Scan for the cell matching the given text and deliver its [X, Y] coordinate at center. 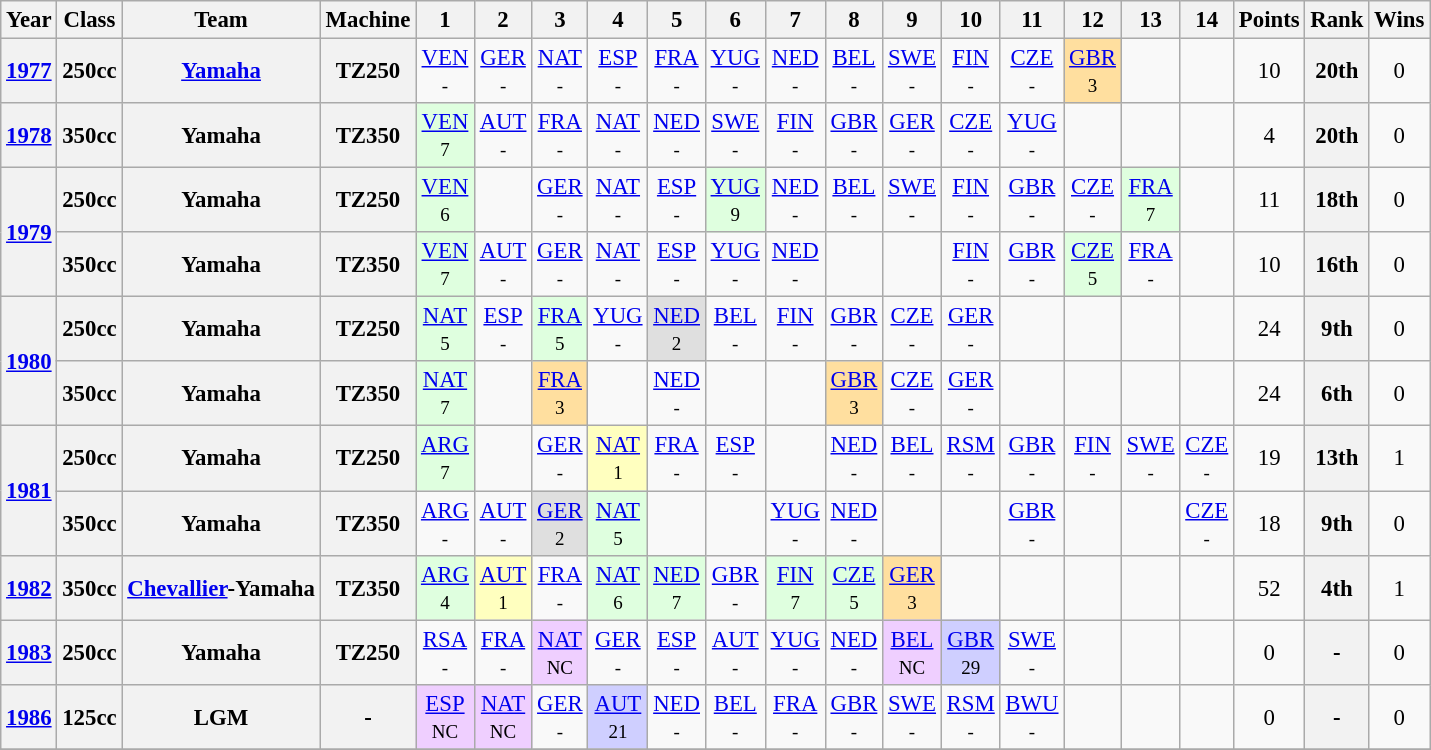
RSA- [446, 652]
6 [735, 20]
5 [676, 20]
1977 [29, 72]
1979 [29, 232]
GER3 [912, 588]
1983 [29, 652]
FRA7 [1150, 200]
12 [1092, 20]
9 [912, 20]
3 [560, 20]
FRA3 [560, 394]
YUG9 [735, 200]
7 [795, 20]
19 [1270, 458]
NED7 [676, 588]
Rank [1337, 20]
AUT21 [618, 716]
GER2 [560, 524]
ARG- [446, 524]
BWU- [1032, 716]
NAT7 [446, 394]
14 [1207, 20]
2 [502, 20]
13 [1150, 20]
1982 [29, 588]
BELNC [912, 652]
18 [1270, 524]
1981 [29, 490]
LGM [221, 716]
13th [1337, 458]
8 [854, 20]
Points [1270, 20]
NAT6 [618, 588]
VEN6 [446, 200]
16th [1337, 264]
ESPNC [446, 716]
GBR29 [970, 652]
6th [1337, 394]
Wins [1400, 20]
FRA5 [560, 330]
1978 [29, 136]
4th [1337, 588]
VEN- [446, 72]
ARG4 [446, 588]
125cc [90, 716]
52 [1270, 588]
Machine [368, 20]
NED2 [676, 330]
1980 [29, 362]
AUT1 [502, 588]
Year [29, 20]
Chevallier-Yamaha [221, 588]
18th [1337, 200]
FIN7 [795, 588]
ARG7 [446, 458]
NAT1 [618, 458]
Team [221, 20]
1986 [29, 716]
Class [90, 20]
